Return (x, y) of the center of cell containing provided text 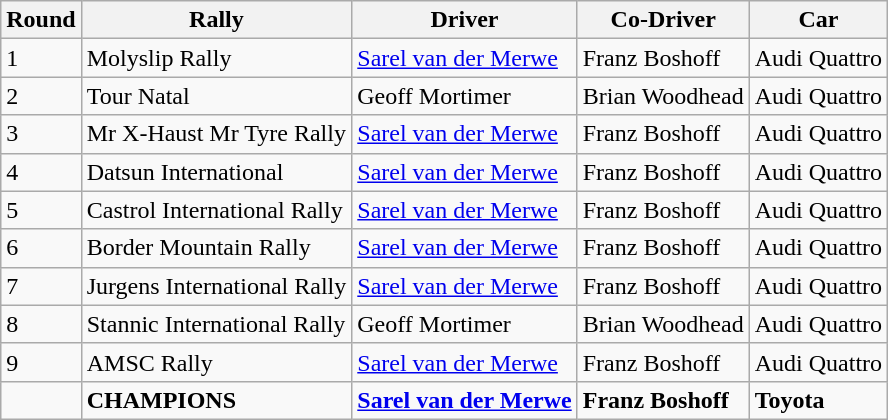
Jurgens International Rally (216, 286)
Molyslip Rally (216, 58)
Stannic International Rally (216, 324)
1 (41, 58)
Castrol International Rally (216, 210)
8 (41, 324)
6 (41, 248)
Round (41, 20)
AMSC Rally (216, 362)
5 (41, 210)
Tour Natal (216, 96)
3 (41, 134)
4 (41, 172)
Driver (464, 20)
Car (818, 20)
Mr X-Haust Mr Tyre Rally (216, 134)
Datsun International (216, 172)
7 (41, 286)
Rally (216, 20)
9 (41, 362)
Border Mountain Rally (216, 248)
Toyota (818, 400)
2 (41, 96)
CHAMPIONS (216, 400)
Co-Driver (663, 20)
